Extract the [X, Y] coordinate from the center of the cell holding the provided text.  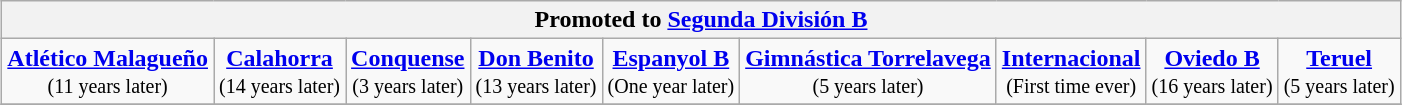
Oviedo B(16 years later) [1212, 72]
Internacional(First time ever) [1071, 72]
Espanyol B(One year later) [671, 72]
Promoted to Segunda División B [701, 20]
Teruel(5 years later) [1339, 72]
Don Benito(13 years later) [536, 72]
Conquense(3 years later) [408, 72]
Calahorra(14 years later) [280, 72]
Gimnástica Torrelavega(5 years later) [868, 72]
Atlético Malagueño(11 years later) [108, 72]
